Pinpoint the cell where the given text exists, returning its [X, Y] midpoint coordinate. 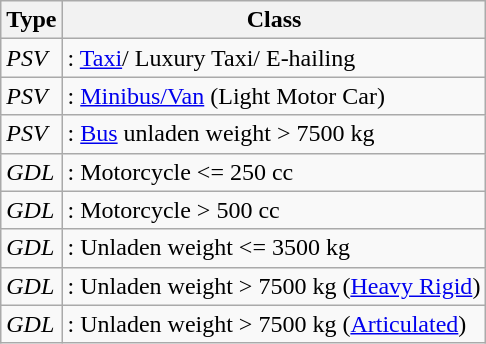
: Motorcycle <= 250 cc [274, 172]
: Taxi/ Luxury Taxi/ E-hailing [274, 58]
: Unladen weight <= 3500 kg [274, 248]
: Unladen weight > 7500 kg (Articulated) [274, 324]
: Unladen weight > 7500 kg (Heavy Rigid) [274, 286]
: Bus unladen weight > 7500 kg [274, 134]
Class [274, 20]
Type [32, 20]
: Minibus/Van (Light Motor Car) [274, 96]
: Motorcycle > 500 cc [274, 210]
